Return [X, Y] of the center of cell containing provided text 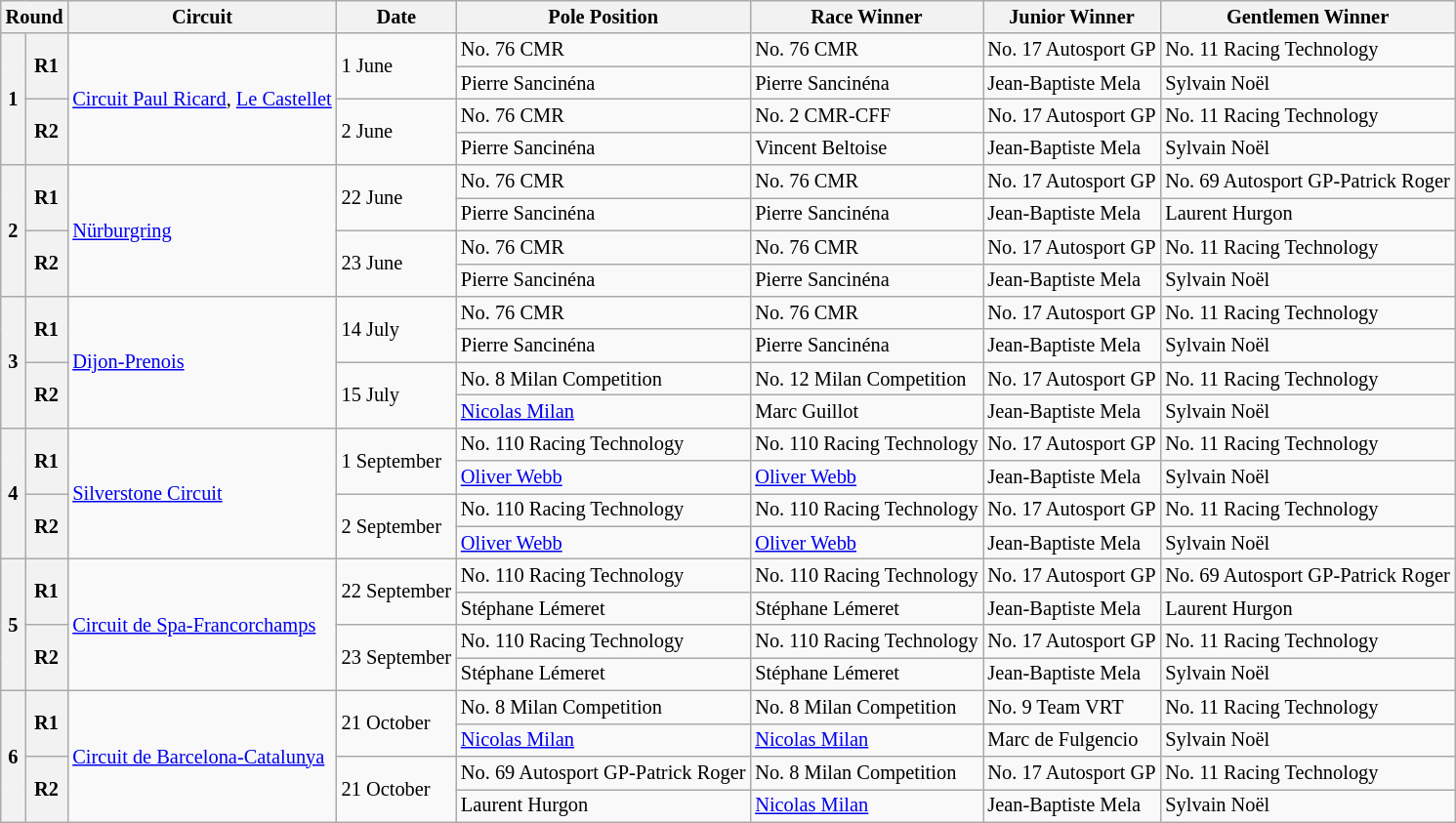
Marc de Fulgencio [1071, 740]
2 [14, 230]
No. 9 Team VRT [1071, 707]
Marc Guillot [866, 411]
Race Winner [866, 17]
Circuit [201, 17]
Pole Position [603, 17]
3 [14, 361]
22 September [396, 592]
22 June [396, 197]
No. 12 Milan Competition [866, 379]
1 [14, 100]
23 September [396, 658]
14 July [396, 328]
2 September [396, 525]
Date [396, 17]
Dijon-Prenois [201, 361]
Circuit de Barcelona-Catalunya [201, 756]
Junior Winner [1071, 17]
4 [14, 494]
No. 2 CMR-CFF [866, 115]
Round [35, 17]
Vincent Beltoise [866, 148]
5 [14, 625]
1 June [396, 66]
Nürburgring [201, 230]
23 June [396, 264]
Silverstone Circuit [201, 494]
6 [14, 756]
15 July [396, 394]
Circuit de Spa-Francorchamps [201, 625]
1 September [396, 461]
2 June [396, 131]
Gentlemen Winner [1307, 17]
Circuit Paul Ricard, Le Castellet [201, 100]
